Identify which cell holds the provided text, then report its [x, y] central coordinate. 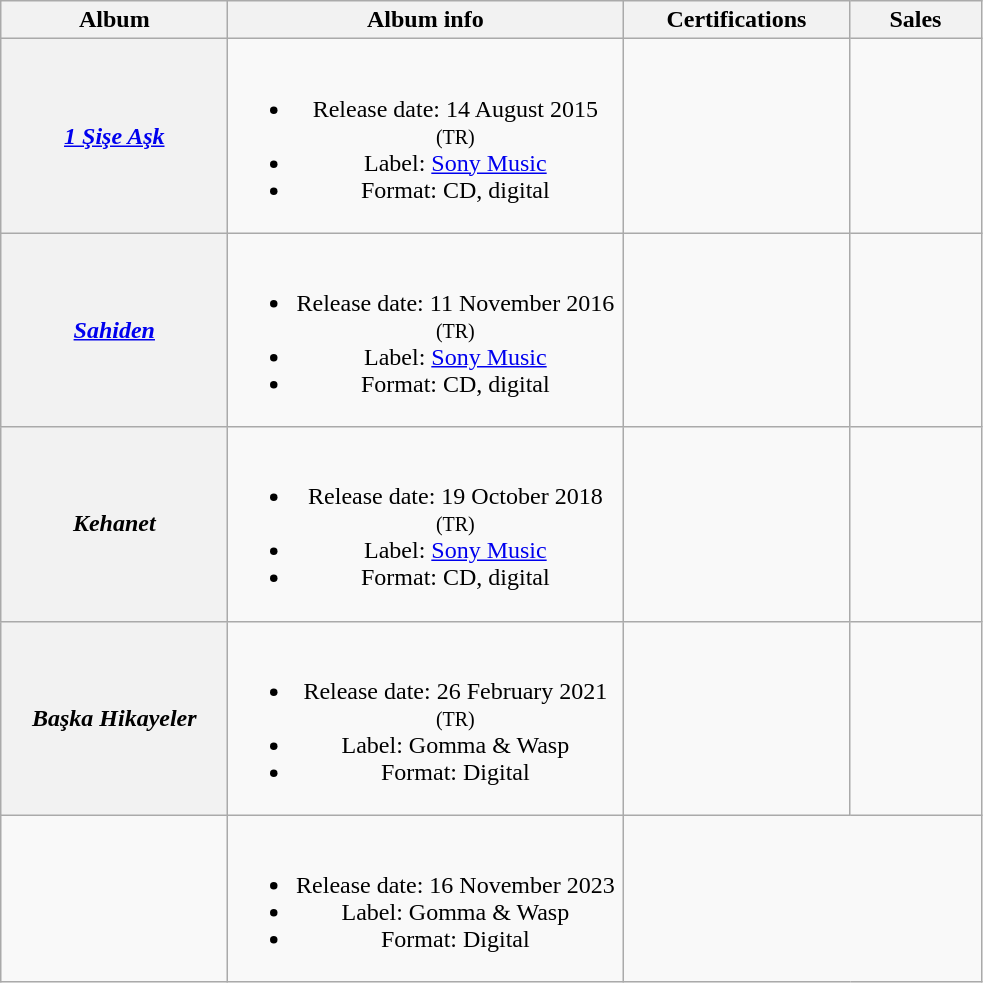
1 Şişe Aşk [114, 136]
Release date: 26 February 2021 (TR)Label: Gomma & WaspFormat: Digital [426, 718]
Kehanet [114, 524]
Album [114, 20]
Başka Hikayeler [114, 718]
Sales [916, 20]
Certifications [736, 20]
Album info [426, 20]
Sahiden [114, 330]
Release date: 16 November 2023Label: Gomma & WaspFormat: Digital [426, 898]
Release date: 14 August 2015 (TR)Label: Sony MusicFormat: CD, digital [426, 136]
Release date: 19 October 2018 (TR)Label: Sony MusicFormat: CD, digital [426, 524]
Release date: 11 November 2016 (TR)Label: Sony MusicFormat: CD, digital [426, 330]
